Scan for the cell matching the given text and deliver its [X, Y] coordinate at center. 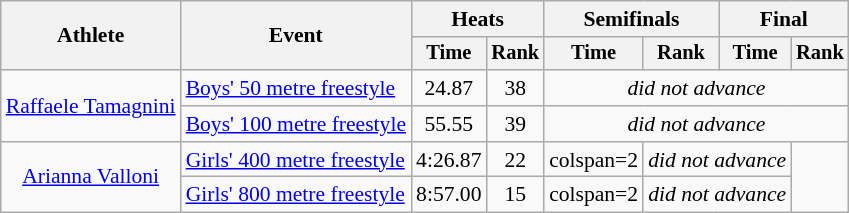
39 [516, 124]
22 [516, 160]
Heats [478, 19]
Girls' 800 metre freestyle [296, 195]
Raffaele Tamagnini [91, 106]
15 [516, 195]
Athlete [91, 36]
55.55 [448, 124]
Arianna Valloni [91, 178]
38 [516, 88]
24.87 [448, 88]
Event [296, 36]
Boys' 100 metre freestyle [296, 124]
8:57.00 [448, 195]
Boys' 50 metre freestyle [296, 88]
Semifinals [632, 19]
Final [784, 19]
Girls' 400 metre freestyle [296, 160]
4:26.87 [448, 160]
